Identify which cell holds the provided text, then report its [x, y] central coordinate. 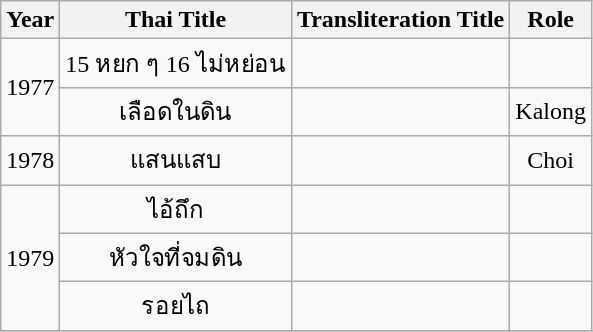
เลือดในดิน [176, 112]
1978 [30, 160]
15 หยก ๆ 16 ไม่หย่อน [176, 64]
หัวใจที่จมดิน [176, 258]
Thai Title [176, 20]
Year [30, 20]
Choi [551, 160]
1979 [30, 257]
Transliteration Title [400, 20]
แสนแสบ [176, 160]
Kalong [551, 112]
Role [551, 20]
1977 [30, 88]
ไอ้ถึก [176, 208]
รอยไถ [176, 306]
